Return (x, y) of the center of cell containing provided text 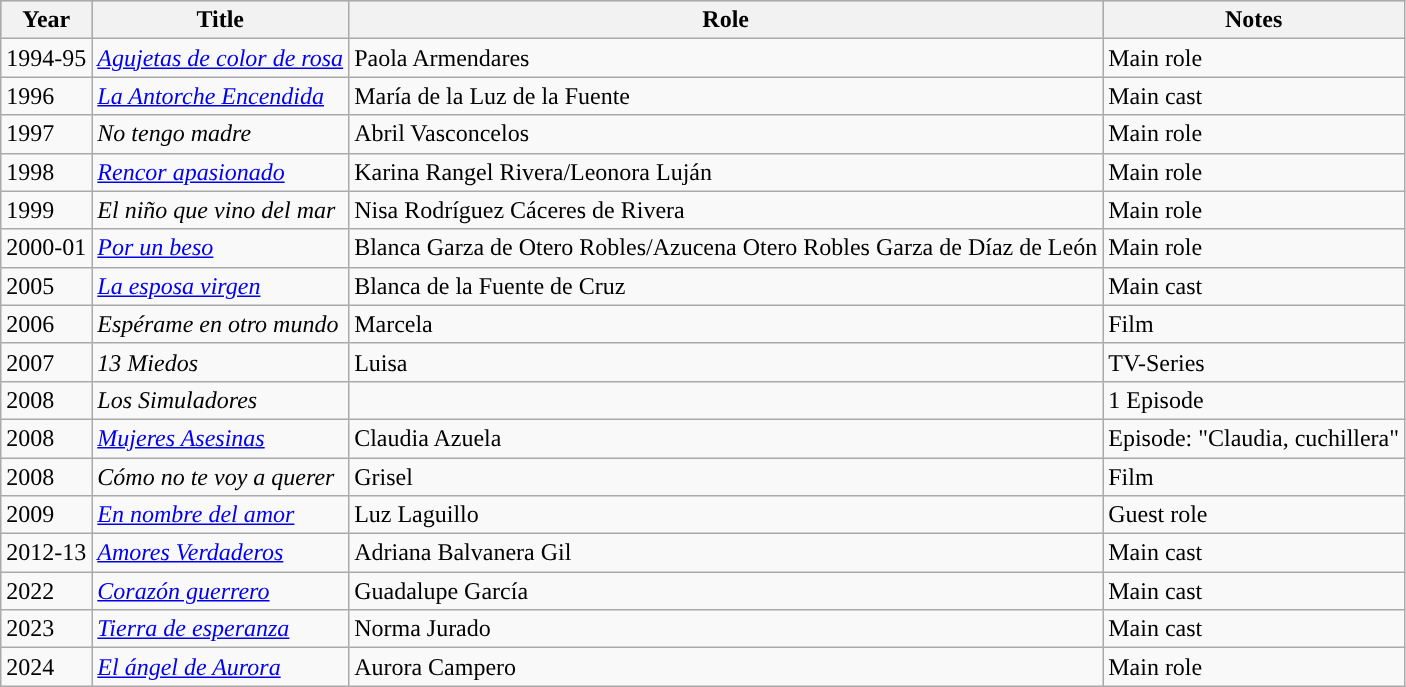
Guadalupe García (726, 591)
El niño que vino del mar (220, 210)
Grisel (726, 477)
Claudia Azuela (726, 438)
Marcela (726, 324)
TV-Series (1254, 362)
2006 (46, 324)
2023 (46, 629)
Title (220, 20)
Agujetas de color de rosa (220, 58)
Year (46, 20)
Guest role (1254, 515)
Notes (1254, 20)
En nombre del amor (220, 515)
Por un beso (220, 248)
2007 (46, 362)
Abril Vasconcelos (726, 134)
Cómo no te voy a querer (220, 477)
La Antorche Encendida (220, 96)
Blanca Garza de Otero Robles/Azucena Otero Robles Garza de Díaz de León (726, 248)
Aurora Campero (726, 667)
Nisa Rodríguez Cáceres de Rivera (726, 210)
1994-95 (46, 58)
Adriana Balvanera Gil (726, 553)
Paola Armendares (726, 58)
1 Episode (1254, 400)
1998 (46, 172)
Tierra de esperanza (220, 629)
Corazón guerrero (220, 591)
13 Miedos (220, 362)
Los Simuladores (220, 400)
2005 (46, 286)
Luz Laguillo (726, 515)
Episode: "Claudia, cuchillera" (1254, 438)
2024 (46, 667)
Mujeres Asesinas (220, 438)
Norma Jurado (726, 629)
Amores Verdaderos (220, 553)
Luisa (726, 362)
No tengo madre (220, 134)
Espérame en otro mundo (220, 324)
1997 (46, 134)
2009 (46, 515)
Rencor apasionado (220, 172)
1996 (46, 96)
Role (726, 20)
El ángel de Aurora (220, 667)
2000-01 (46, 248)
1999 (46, 210)
María de la Luz de la Fuente (726, 96)
2022 (46, 591)
Blanca de la Fuente de Cruz (726, 286)
La esposa virgen (220, 286)
Karina Rangel Rivera/Leonora Luján (726, 172)
2012-13 (46, 553)
